Identify which cell holds the provided text, then report its [x, y] central coordinate. 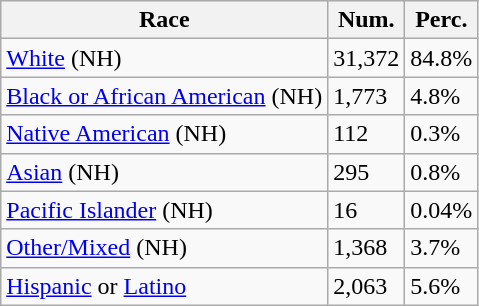
Black or African American (NH) [164, 96]
0.04% [442, 210]
4.8% [442, 96]
5.6% [442, 286]
Asian (NH) [164, 172]
Race [164, 20]
112 [366, 134]
Num. [366, 20]
Pacific Islander (NH) [164, 210]
1,773 [366, 96]
3.7% [442, 248]
1,368 [366, 248]
Perc. [442, 20]
31,372 [366, 58]
White (NH) [164, 58]
0.8% [442, 172]
84.8% [442, 58]
0.3% [442, 134]
Other/Mixed (NH) [164, 248]
295 [366, 172]
Native American (NH) [164, 134]
2,063 [366, 286]
Hispanic or Latino [164, 286]
16 [366, 210]
